From the cell containing the given text, extract its center point as [X, Y] coordinate. 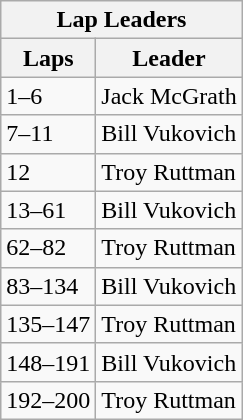
135–147 [48, 324]
1–6 [48, 96]
148–191 [48, 362]
7–11 [48, 134]
192–200 [48, 400]
62–82 [48, 248]
Laps [48, 58]
Leader [169, 58]
12 [48, 172]
Jack McGrath [169, 96]
83–134 [48, 286]
Lap Leaders [122, 20]
13–61 [48, 210]
